From the cell containing the given text, extract its center point as [X, Y] coordinate. 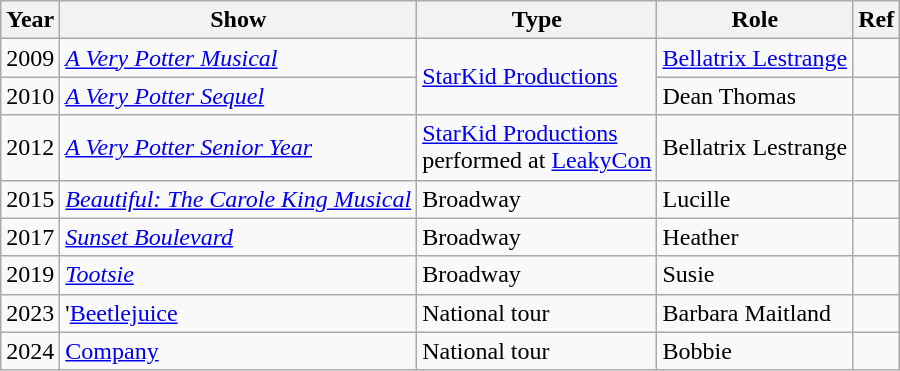
Company [238, 351]
'Beetlejuice [238, 313]
StarKid Productionsperformed at LeakyCon [537, 148]
Type [537, 20]
A Very Potter Sequel [238, 96]
Sunset Boulevard [238, 237]
2015 [30, 199]
Dean Thomas [755, 96]
Role [755, 20]
2010 [30, 96]
2023 [30, 313]
Lucille [755, 199]
2017 [30, 237]
Ref [876, 20]
Year [30, 20]
2024 [30, 351]
Tootsie [238, 275]
Susie [755, 275]
StarKid Productions [537, 77]
Barbara Maitland [755, 313]
Beautiful: The Carole King Musical [238, 199]
2009 [30, 58]
Show [238, 20]
Heather [755, 237]
Bobbie [755, 351]
2012 [30, 148]
2019 [30, 275]
A Very Potter Musical [238, 58]
A Very Potter Senior Year [238, 148]
